Return [x, y] of the center of cell containing provided text 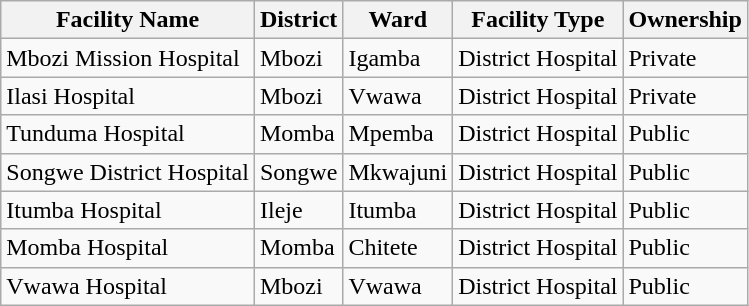
Itumba [398, 210]
Ilasi Hospital [128, 96]
Mpemba [398, 134]
Ownership [685, 20]
Chitete [398, 248]
Tunduma Hospital [128, 134]
Songwe District Hospital [128, 172]
Mkwajuni [398, 172]
Facility Name [128, 20]
Ward [398, 20]
Facility Type [538, 20]
Itumba Hospital [128, 210]
Mbozi Mission Hospital [128, 58]
Songwe [298, 172]
Momba Hospital [128, 248]
Ileje [298, 210]
Vwawa Hospital [128, 286]
Igamba [398, 58]
District [298, 20]
